Extract the (X, Y) coordinate from the center of the cell holding the provided text.  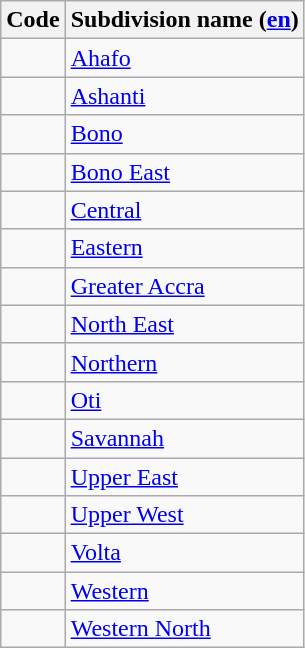
Volta (184, 553)
Upper East (184, 477)
Savannah (184, 438)
Central (184, 210)
Eastern (184, 248)
Ahafo (184, 58)
Bono East (184, 172)
Western (184, 591)
Subdivision name (en) (184, 20)
Code (33, 20)
Greater Accra (184, 286)
Bono (184, 134)
Ashanti (184, 96)
North East (184, 324)
Western North (184, 629)
Upper West (184, 515)
Northern (184, 362)
Oti (184, 400)
